Find where the given text appears and provide that cell's center as (X, Y) coordinate. 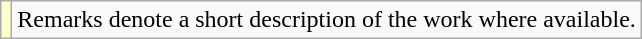
Remarks denote a short description of the work where available. (327, 20)
